Search for the cell housing the specified text and yield its [x, y] center coordinate. 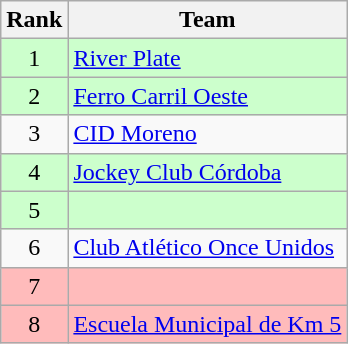
Club Atlético Once Unidos [208, 248]
River Plate [208, 58]
Rank [34, 20]
Team [208, 20]
3 [34, 134]
2 [34, 96]
5 [34, 210]
8 [34, 324]
4 [34, 172]
7 [34, 286]
Ferro Carril Oeste [208, 96]
CID Moreno [208, 134]
Escuela Municipal de Km 5 [208, 324]
6 [34, 248]
1 [34, 58]
Jockey Club Córdoba [208, 172]
